Search for the cell housing the specified text and yield its (x, y) center coordinate. 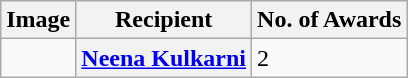
Image (38, 20)
Recipient (164, 20)
2 (330, 58)
No. of Awards (330, 20)
Neena Kulkarni (164, 58)
